Determine the [x, y] coordinate at the center of the cell enclosing the given text.  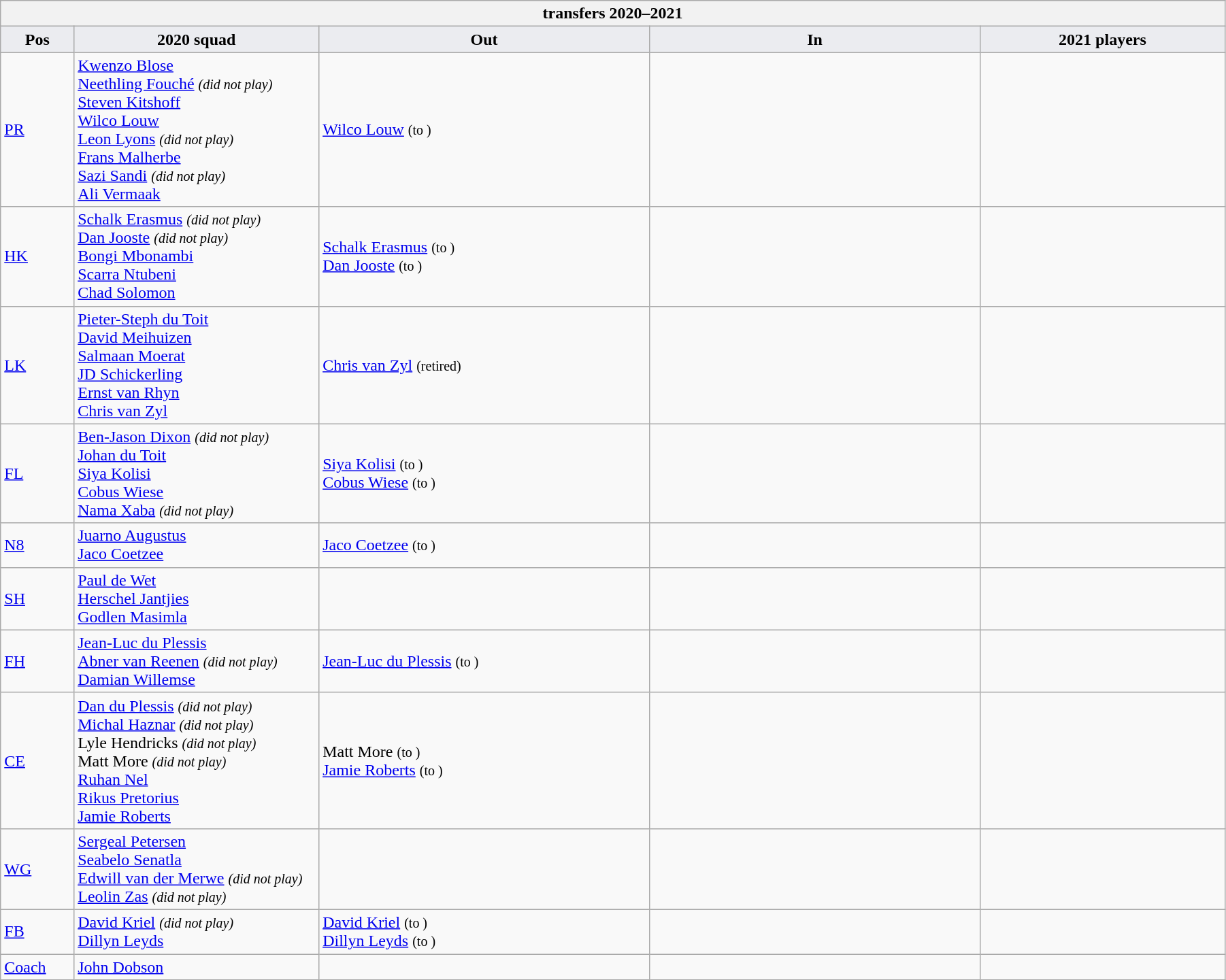
David Kriel (to ) Dillyn Leyds (to ) [484, 932]
In [815, 39]
WG [37, 869]
Paul de Wet Herschel Jantjies Godlen Masimla [197, 598]
FH [37, 661]
2021 players [1102, 39]
David Kriel (did not play) Dillyn Leyds [197, 932]
N8 [37, 545]
Juarno Augustus Jaco Coetzee [197, 545]
John Dobson [197, 966]
Chris van Zyl (retired) [484, 365]
Out [484, 39]
Jean-Luc du Plessis Abner van Reenen (did not play) Damian Willemse [197, 661]
Matt More (to ) Jamie Roberts (to ) [484, 760]
Schalk Erasmus (to ) Dan Jooste (to ) [484, 256]
Jean-Luc du Plessis (to ) [484, 661]
Sergeal Petersen Seabelo Senatla Edwill van der Merwe (did not play) Leolin Zas (did not play) [197, 869]
Wilco Louw (to ) [484, 129]
Schalk Erasmus (did not play) Dan Jooste (did not play) Bongi Mbonambi Scarra Ntubeni Chad Solomon [197, 256]
LK [37, 365]
HK [37, 256]
SH [37, 598]
Pos [37, 39]
Coach [37, 966]
Ben-Jason Dixon (did not play) Johan du Toit Siya Kolisi Cobus Wiese Nama Xaba (did not play) [197, 473]
Jaco Coetzee (to ) [484, 545]
Siya Kolisi (to ) Cobus Wiese (to ) [484, 473]
CE [37, 760]
Pieter-Steph du Toit David Meihuizen Salmaan Moerat JD Schickerling Ernst van Rhyn Chris van Zyl [197, 365]
2020 squad [197, 39]
transfers 2020–2021 [613, 14]
FB [37, 932]
FL [37, 473]
PR [37, 129]
